Extract the [x, y] coordinate from the center of the cell holding the provided text.  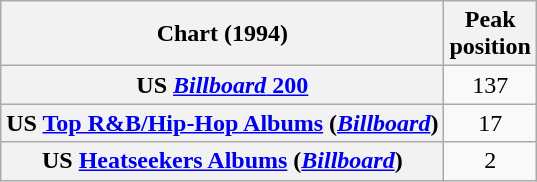
US Heatseekers Albums (Billboard) [222, 161]
2 [490, 161]
Peak position [490, 34]
US Billboard 200 [222, 85]
137 [490, 85]
Chart (1994) [222, 34]
US Top R&B/Hip-Hop Albums (Billboard) [222, 123]
17 [490, 123]
